Scan for the cell matching the given text and deliver its (x, y) coordinate at center. 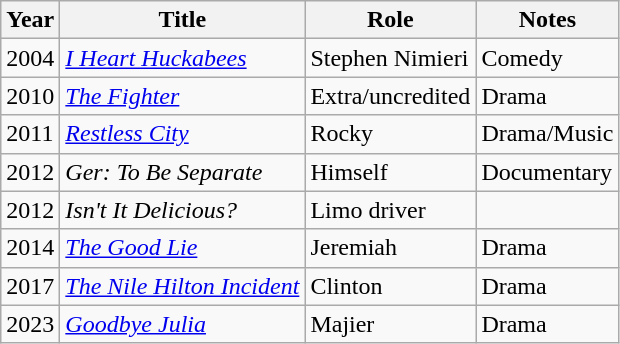
Goodbye Julia (182, 324)
2011 (30, 134)
I Heart Huckabees (182, 58)
Drama/Music (548, 134)
Jeremiah (390, 248)
2014 (30, 248)
2004 (30, 58)
Title (182, 20)
Restless City (182, 134)
Isn't It Delicious? (182, 210)
2017 (30, 286)
Himself (390, 172)
Rocky (390, 134)
The Nile Hilton Incident (182, 286)
Notes (548, 20)
Year (30, 20)
Role (390, 20)
Majier (390, 324)
Extra/uncredited (390, 96)
2010 (30, 96)
Documentary (548, 172)
Limo driver (390, 210)
Stephen Nimieri (390, 58)
Ger: To Be Separate (182, 172)
The Good Lie (182, 248)
Clinton (390, 286)
The Fighter (182, 96)
2023 (30, 324)
Comedy (548, 58)
